Output the [x, y] coordinate of the center of the cell containing the given text.  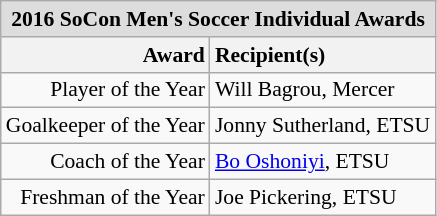
Joe Pickering, ETSU [322, 197]
Goalkeeper of the Year [106, 126]
2016 SoCon Men's Soccer Individual Awards [218, 19]
Coach of the Year [106, 162]
Award [106, 55]
Will Bagrou, Mercer [322, 90]
Bo Oshoniyi, ETSU [322, 162]
Freshman of the Year [106, 197]
Recipient(s) [322, 55]
Jonny Sutherland, ETSU [322, 126]
Player of the Year [106, 90]
